Detect which cell encompasses the target text, then output its [x, y] center coordinate. 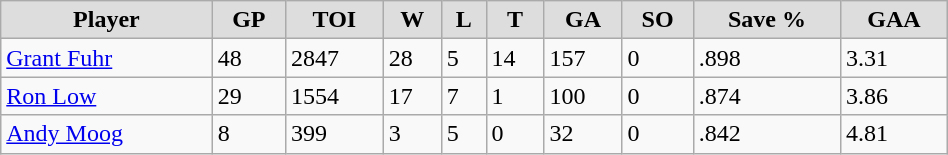
SO [658, 20]
Save % [766, 20]
Andy Moog [106, 134]
3.31 [894, 58]
Player [106, 20]
17 [412, 96]
14 [515, 58]
W [412, 20]
100 [583, 96]
157 [583, 58]
Ron Low [106, 96]
.874 [766, 96]
8 [248, 134]
GP [248, 20]
L [464, 20]
2847 [335, 58]
399 [335, 134]
3.86 [894, 96]
Grant Fuhr [106, 58]
28 [412, 58]
1554 [335, 96]
.842 [766, 134]
7 [464, 96]
1 [515, 96]
48 [248, 58]
GA [583, 20]
3 [412, 134]
TOI [335, 20]
T [515, 20]
4.81 [894, 134]
GAA [894, 20]
.898 [766, 58]
32 [583, 134]
29 [248, 96]
